Return the [x, y] coordinate for the center point of the cell that contains the specified text.  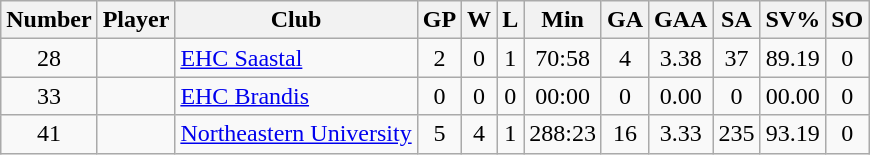
288:23 [563, 134]
Northeastern University [296, 134]
SV% [793, 20]
EHC Saastal [296, 58]
33 [49, 96]
GAA [681, 20]
5 [439, 134]
28 [49, 58]
0.00 [681, 96]
89.19 [793, 58]
00.00 [793, 96]
37 [736, 58]
GA [624, 20]
Number [49, 20]
GP [439, 20]
235 [736, 134]
Club [296, 20]
70:58 [563, 58]
3.38 [681, 58]
3.33 [681, 134]
Min [563, 20]
W [480, 20]
41 [49, 134]
2 [439, 58]
16 [624, 134]
93.19 [793, 134]
SA [736, 20]
L [510, 20]
SO [848, 20]
00:00 [563, 96]
Player [136, 20]
EHC Brandis [296, 96]
